Return (x, y) of the center of cell containing provided text 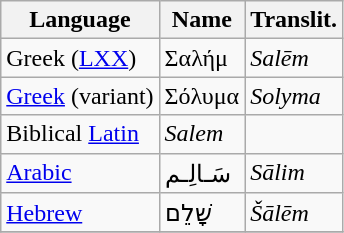
Šālēm (294, 213)
Salēm (294, 58)
שָׁלֵם (202, 213)
Greek (variant) (80, 96)
Translit. (294, 20)
Biblical Latin (80, 134)
Name (202, 20)
Greek (LXX) (80, 58)
Arabic (80, 173)
Language (80, 20)
Hebrew (80, 213)
Σόλυμα (202, 96)
سَـالِـم (202, 173)
Σαλήμ (202, 58)
Sālim (294, 173)
Solyma (294, 96)
Salem (202, 134)
